Identify which cell holds the provided text, then report its (x, y) central coordinate. 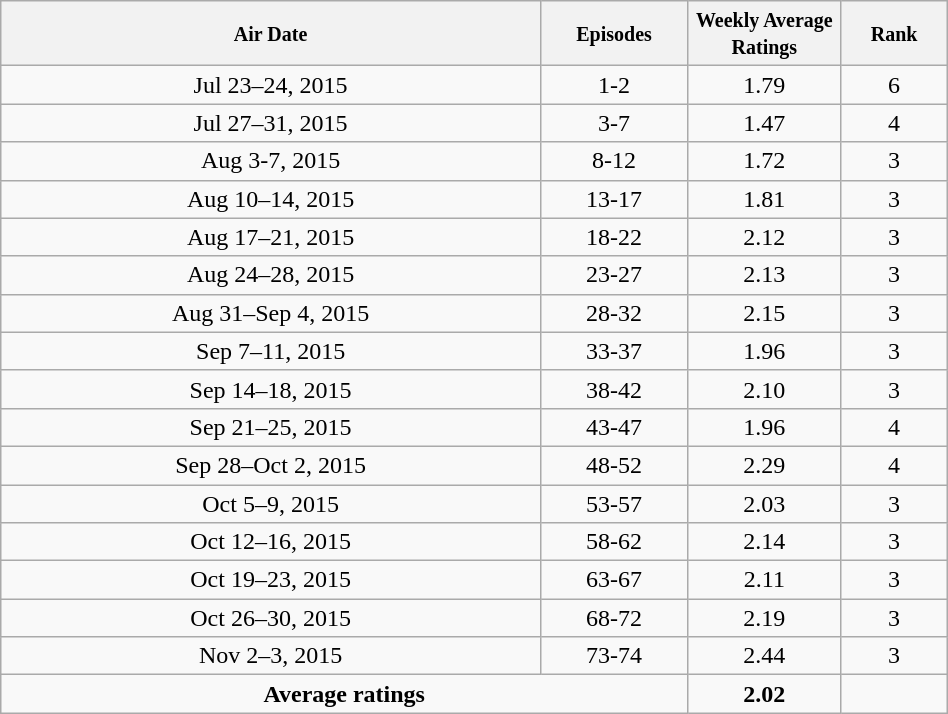
13-17 (614, 199)
Aug 17–21, 2015 (271, 237)
Aug 10–14, 2015 (271, 199)
2.29 (764, 465)
Sep 7–11, 2015 (271, 351)
Nov 2–3, 2015 (271, 656)
43-47 (614, 427)
2.12 (764, 237)
23-27 (614, 275)
Oct 26–30, 2015 (271, 618)
Average ratings (344, 694)
68-72 (614, 618)
18-22 (614, 237)
Oct 19–23, 2015 (271, 580)
2.11 (764, 580)
Episodes (614, 34)
3-7 (614, 123)
1.81 (764, 199)
Sep 14–18, 2015 (271, 389)
Aug 24–28, 2015 (271, 275)
Air Date (271, 34)
1-2 (614, 85)
Jul 27–31, 2015 (271, 123)
58-62 (614, 542)
8-12 (614, 161)
2.02 (764, 694)
Aug 3-7, 2015 (271, 161)
2.14 (764, 542)
Sep 28–Oct 2, 2015 (271, 465)
Oct 5–9, 2015 (271, 503)
Aug 31–Sep 4, 2015 (271, 313)
38-42 (614, 389)
73-74 (614, 656)
Rank (894, 34)
Jul 23–24, 2015 (271, 85)
53-57 (614, 503)
2.15 (764, 313)
1.79 (764, 85)
2.19 (764, 618)
Oct 12–16, 2015 (271, 542)
48-52 (614, 465)
Sep 21–25, 2015 (271, 427)
2.10 (764, 389)
Weekly Average Ratings (764, 34)
28-32 (614, 313)
1.47 (764, 123)
2.13 (764, 275)
1.72 (764, 161)
2.44 (764, 656)
33-37 (614, 351)
6 (894, 85)
2.03 (764, 503)
63-67 (614, 580)
